Scan for the cell matching the given text and deliver its [x, y] coordinate at center. 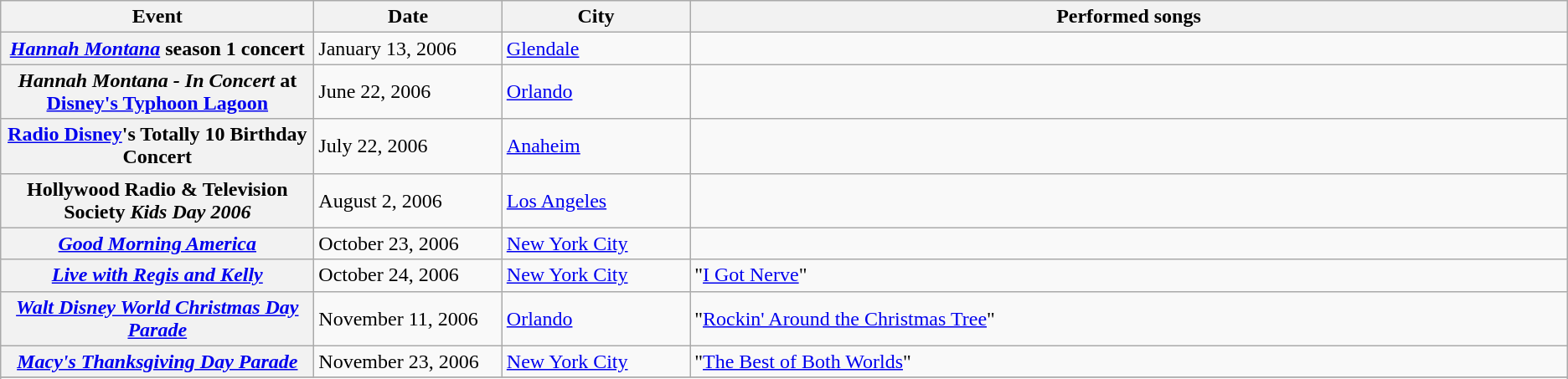
Glendale [596, 49]
"The Best of Both Worlds" [1129, 361]
November 23, 2006 [408, 361]
Hollywood Radio & Television Society Kids Day 2006 [157, 201]
Walt Disney World Christmas Day Parade [157, 318]
City [596, 17]
Live with Regis and Kelly [157, 275]
Radio Disney's Totally 10 Birthday Concert [157, 146]
August 2, 2006 [408, 201]
"I Got Nerve" [1129, 275]
January 13, 2006 [408, 49]
Performed songs [1129, 17]
Los Angeles [596, 201]
October 24, 2006 [408, 275]
Good Morning America [157, 243]
November 11, 2006 [408, 318]
Event [157, 17]
July 22, 2006 [408, 146]
Anaheim [596, 146]
Macy's Thanksgiving Day Parade [157, 361]
Hannah Montana - In Concert at Disney's Typhoon Lagoon [157, 92]
June 22, 2006 [408, 92]
October 23, 2006 [408, 243]
Hannah Montana season 1 concert [157, 49]
Date [408, 17]
"Rockin' Around the Christmas Tree" [1129, 318]
